Output the (x, y) coordinate of the center of the cell containing the given text.  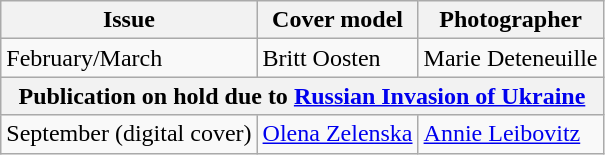
September (digital cover) (129, 134)
Photographer (510, 20)
Cover model (338, 20)
Annie Leibovitz (510, 134)
Olena Zelenska (338, 134)
Issue (129, 20)
Publication on hold due to Russian Invasion of Ukraine (302, 96)
February/March (129, 58)
Britt Oosten (338, 58)
Marie Deteneuille (510, 58)
